Return [X, Y] of the center of cell containing provided text 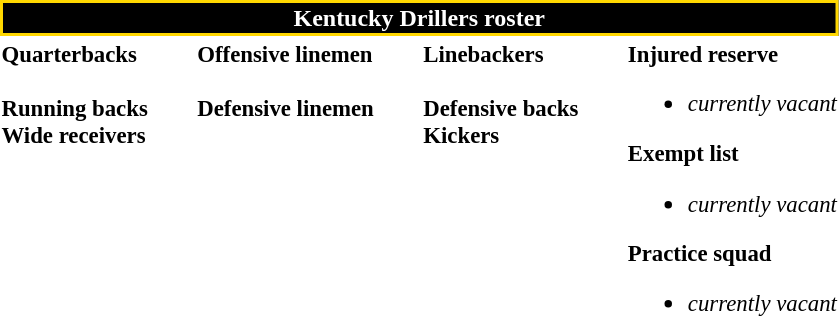
Kentucky Drillers roster [419, 18]
